Find where the given text appears and provide that cell's center as (X, Y) coordinate. 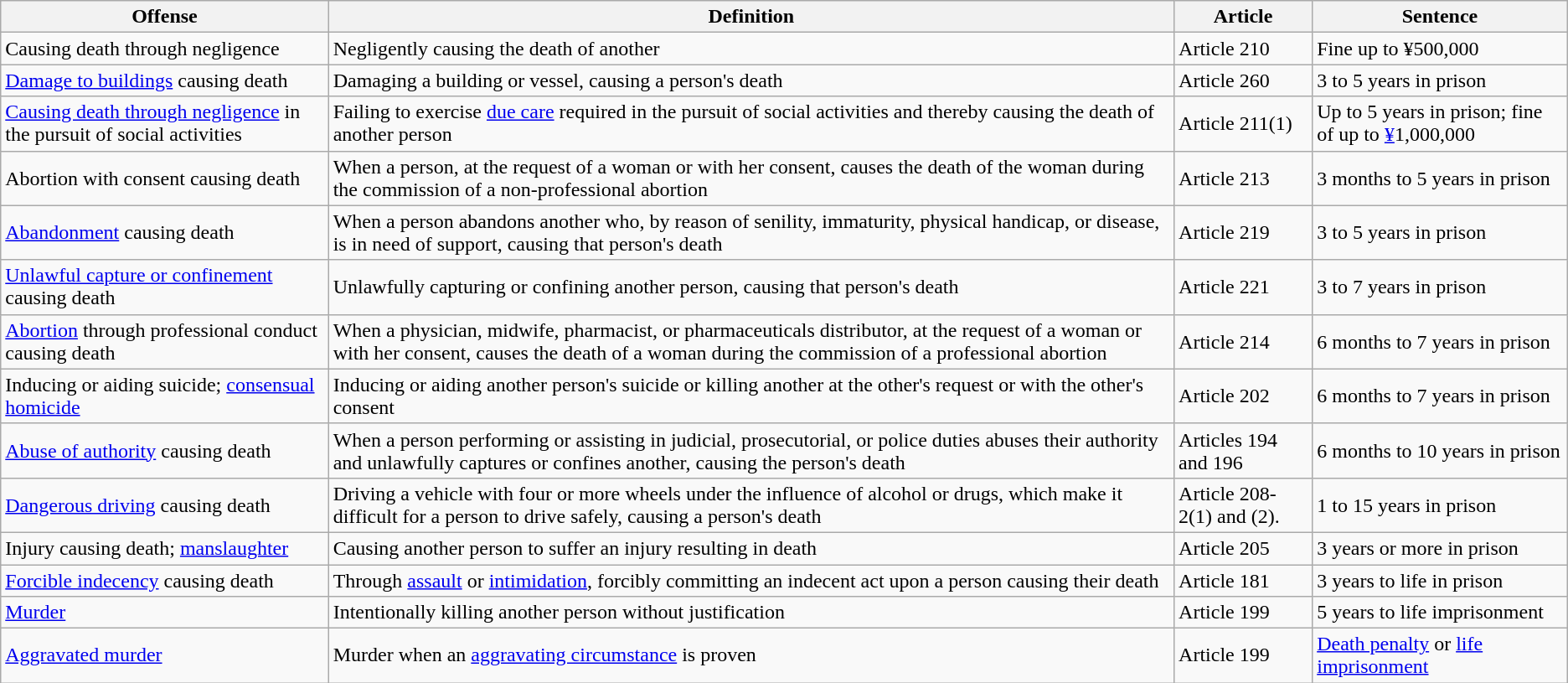
Offense (164, 17)
Abandonment causing death (164, 233)
Article 260 (1243, 80)
3 years to life in prison (1441, 581)
Causing death through negligence (164, 49)
Unlawfully capturing or confining another person, causing that person's death (750, 287)
Article 211(1) (1243, 124)
Inducing or aiding suicide; consensual homicide (164, 396)
Article 221 (1243, 287)
5 years to life imprisonment (1441, 613)
Intentionally killing another person without justification (750, 613)
Damage to buildings causing death (164, 80)
Article 208-2(1) and (2). (1243, 504)
Article (1243, 17)
6 months to 10 years in prison (1441, 451)
Article 219 (1243, 233)
Definition (750, 17)
Abortion through professional conduct causing death (164, 342)
Article 210 (1243, 49)
Fine up to ¥500,000 (1441, 49)
Death penalty or life imprisonment (1441, 655)
Forcible indecency causing death (164, 581)
Dangerous driving causing death (164, 504)
1 to 15 years in prison (1441, 504)
Unlawful capture or confinement causing death (164, 287)
Sentence (1441, 17)
Article 213 (1243, 178)
Inducing or aiding another person's suicide or killing another at the other's request or with the other's consent (750, 396)
3 months to 5 years in prison (1441, 178)
Negligently causing the death of another (750, 49)
Failing to exercise due care required in the pursuit of social activities and thereby causing the death of another person (750, 124)
Causing death through negligence in the pursuit of social activities (164, 124)
Murder (164, 613)
Abortion with consent causing death (164, 178)
Up to 5 years in prison; fine of up to ¥1,000,000 (1441, 124)
Through assault or intimidation, forcibly committing an indecent act upon a person causing their death (750, 581)
Articles 194 and 196 (1243, 451)
Article 205 (1243, 548)
When a person, at the request of a woman or with her consent, causes the death of the woman during the commission of a non-professional abortion (750, 178)
Injury causing death; manslaughter (164, 548)
3 to 7 years in prison (1441, 287)
Damaging a building or vessel, causing a person's death (750, 80)
Murder when an aggravating circumstance is proven (750, 655)
3 years or more in prison (1441, 548)
Aggravated murder (164, 655)
Abuse of authority causing death (164, 451)
Article 181 (1243, 581)
Causing another person to suffer an injury resulting in death (750, 548)
Article 202 (1243, 396)
Article 214 (1243, 342)
